Output the (X, Y) coordinate of the center of the cell containing the given text.  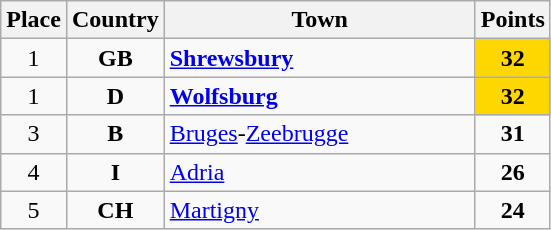
D (115, 96)
Martigny (320, 210)
3 (34, 134)
CH (115, 210)
24 (512, 210)
5 (34, 210)
Adria (320, 172)
Place (34, 20)
B (115, 134)
Country (115, 20)
Points (512, 20)
Shrewsbury (320, 58)
4 (34, 172)
I (115, 172)
Wolfsburg (320, 96)
31 (512, 134)
26 (512, 172)
Town (320, 20)
Bruges-Zeebrugge (320, 134)
GB (115, 58)
